For the text-containing cell, return its midpoint in [X, Y] coordinate format. 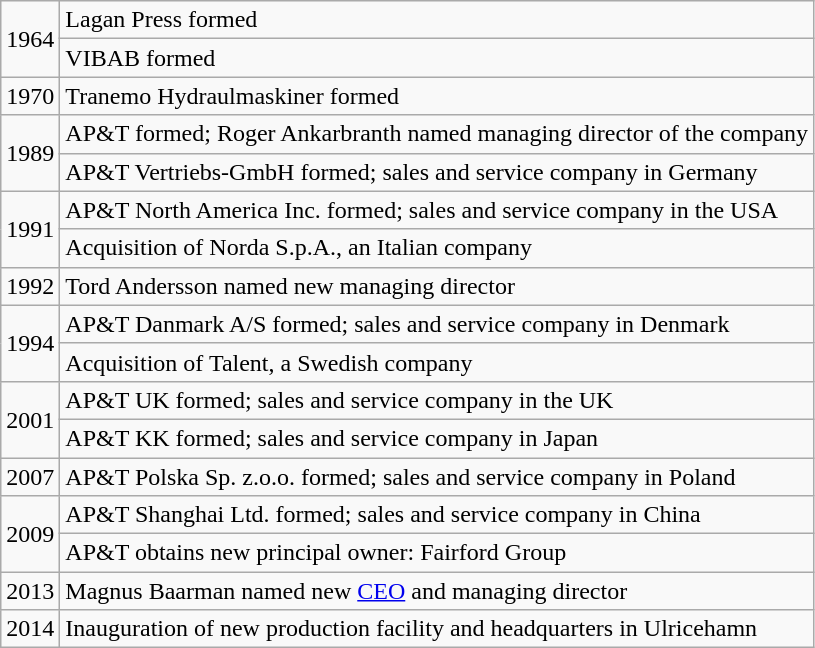
2014 [30, 629]
AP&T Vertriebs-GmbH formed; sales and service company in Germany [437, 172]
2001 [30, 419]
1992 [30, 286]
VIBAB formed [437, 58]
Lagan Press formed [437, 20]
AP&T Danmark A/S formed; sales and service company in Denmark [437, 324]
2007 [30, 477]
1994 [30, 343]
Magnus Baarman named new CEO and managing director [437, 591]
AP&T North America Inc. formed; sales and service company in the USA [437, 210]
AP&T obtains new principal owner: Fairford Group [437, 553]
AP&T formed; Roger Ankarbranth named managing director of the company [437, 134]
1989 [30, 153]
Tord Andersson named new managing director [437, 286]
AP&T KK formed; sales and service company in Japan [437, 438]
2009 [30, 534]
AP&T Shanghai Ltd. formed; sales and service company in China [437, 515]
1970 [30, 96]
2013 [30, 591]
Tranemo Hydraulmaskiner formed [437, 96]
Inauguration of new production facility and headquarters in Ulricehamn [437, 629]
AP&T UK formed; sales and service company in the UK [437, 400]
Acquisition of Norda S.p.A., an Italian company [437, 248]
1964 [30, 39]
Acquisition of Talent, a Swedish company [437, 362]
1991 [30, 229]
AP&T Polska Sp. z.o.o. formed; sales and service company in Poland [437, 477]
